Output the (x, y) coordinate of the center of the cell containing the given text.  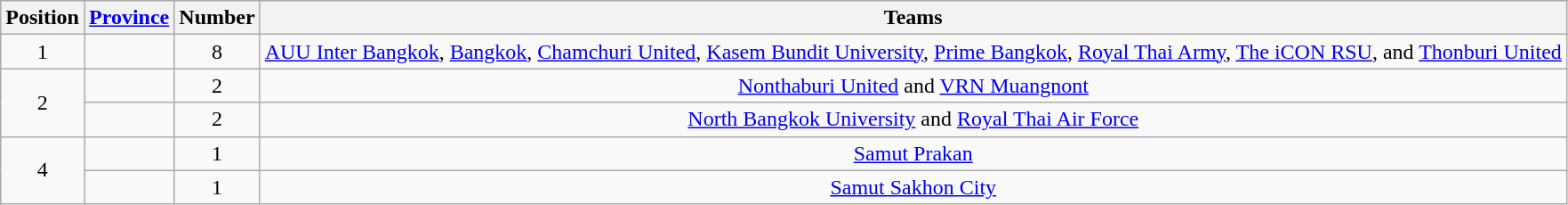
8 (217, 52)
Samut Prakan (913, 153)
North Bangkok University and Royal Thai Air Force (913, 119)
4 (43, 170)
Teams (913, 18)
Province (128, 18)
Number (217, 18)
Nonthaburi United and VRN Muangnont (913, 86)
Position (43, 18)
Samut Sakhon City (913, 187)
AUU Inter Bangkok, Bangkok, Chamchuri United, Kasem Bundit University, Prime Bangkok, Royal Thai Army, The iCON RSU, and Thonburi United (913, 52)
